For the text-containing cell, return its midpoint in [x, y] coordinate format. 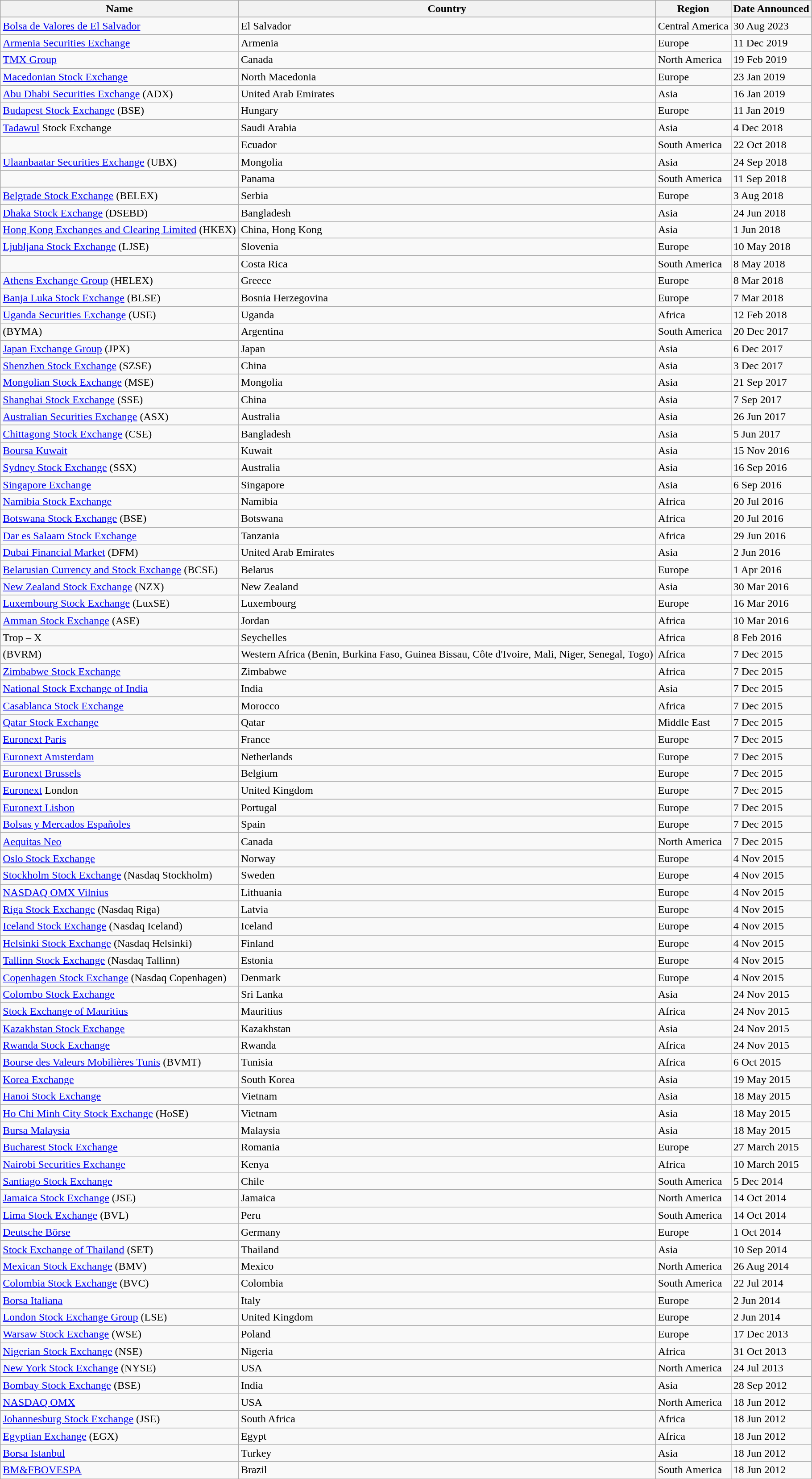
1 Apr 2016 [771, 570]
16 Jan 2019 [771, 94]
Malaysia [447, 1130]
Kuwait [447, 450]
30 Mar 2016 [771, 587]
Belarusian Currency and Stock Exchange (BCSE) [120, 570]
8 Feb 2016 [771, 637]
8 Mar 2018 [771, 281]
Abu Dhabi Securities Exchange (ADX) [120, 94]
1 Oct 2014 [771, 1232]
North Macedonia [447, 77]
Ulaanbaatar Securities Exchange (UBX) [120, 162]
Bolsa de Valores de El Salvador [120, 26]
China, Hong Kong [447, 230]
Egypt [447, 1436]
26 Aug 2014 [771, 1266]
Chittagong Stock Exchange (CSE) [120, 433]
Kenya [447, 1164]
19 May 2015 [771, 1079]
11 Dec 2019 [771, 43]
Shenzhen Stock Exchange (SZSE) [120, 366]
Stockholm Stock Exchange (Nasdaq Stockholm) [120, 875]
19 Feb 2019 [771, 60]
Bombay Stock Exchange (BSE) [120, 1385]
10 May 2018 [771, 247]
Botswana Stock Exchange (BSE) [120, 519]
Namibia Stock Exchange [120, 502]
Jordan [447, 621]
Thailand [447, 1249]
Kazakhstan [447, 1028]
Banja Luka Stock Exchange (BLSE) [120, 298]
Mexico [447, 1266]
Jamaica [447, 1198]
Bosnia Herzegovina [447, 298]
(BYMA) [120, 332]
Dubai Financial Market (DFM) [120, 553]
Western Africa (Benin, Burkina Faso, Guinea Bissau, Côte d'Ivoire, Mali, Niger, Senegal, Togo) [447, 654]
21 Sep 2017 [771, 383]
24 Jun 2018 [771, 213]
24 Sep 2018 [771, 162]
Riga Stock Exchange (Nasdaq Riga) [120, 909]
Netherlands [447, 757]
Latvia [447, 909]
Bursa Malaysia [120, 1130]
El Salvador [447, 26]
Brazil [447, 1470]
Finland [447, 943]
16 Sep 2016 [771, 467]
Estonia [447, 960]
Turkey [447, 1453]
Belgrade Stock Exchange (BELEX) [120, 196]
4 Dec 2018 [771, 128]
Spain [447, 825]
Serbia [447, 196]
Korea Exchange [120, 1079]
6 Dec 2017 [771, 349]
Portugal [447, 808]
20 Dec 2017 [771, 332]
Armenia [447, 43]
Borsa Italiana [120, 1300]
Country [447, 9]
Germany [447, 1232]
7 Mar 2018 [771, 298]
Euronext Paris [120, 739]
27 March 2015 [771, 1147]
Hanoi Stock Exchange [120, 1096]
TMX Group [120, 60]
Euronext Amsterdam [120, 757]
Bourse des Valeurs Mobilières Tunis (BVMT) [120, 1062]
Bolsas y Mercados Españoles [120, 825]
Hong Kong Exchanges and Clearing Limited (HKEX) [120, 230]
8 May 2018 [771, 264]
Tunisia [447, 1062]
Budapest Stock Exchange (BSE) [120, 111]
Lithuania [447, 892]
Region [693, 9]
Tallinn Stock Exchange (Nasdaq Tallinn) [120, 960]
Uganda [447, 315]
Tadawul Stock Exchange [120, 128]
Uganda Securities Exchange (USE) [120, 315]
Zimbabwe Stock Exchange [120, 671]
Nigerian Stock Exchange (NSE) [120, 1351]
Trop – X [120, 637]
Egyptian Exchange (EGX) [120, 1436]
Tanzania [447, 536]
Colombia [447, 1283]
Colombo Stock Exchange [120, 994]
6 Sep 2016 [771, 484]
1 Jun 2018 [771, 230]
South Africa [447, 1419]
Japan Exchange Group (JPX) [120, 349]
3 Dec 2017 [771, 366]
Sydney Stock Exchange (SSX) [120, 467]
Boursa Kuwait [120, 450]
South Korea [447, 1079]
Nairobi Securities Exchange [120, 1164]
Italy [447, 1300]
Johannesburg Stock Exchange (JSE) [120, 1419]
Norway [447, 858]
6 Oct 2015 [771, 1062]
Morocco [447, 705]
Rwanda Stock Exchange [120, 1046]
Warsaw Stock Exchange (WSE) [120, 1334]
2 Jun 2016 [771, 553]
Ho Chi Minh City Stock Exchange (HoSE) [120, 1113]
5 Dec 2014 [771, 1181]
Greece [447, 281]
Stock Exchange of Mauritius [120, 1011]
Qatar Stock Exchange [120, 722]
Argentina [447, 332]
Mongolian Stock Exchange (MSE) [120, 383]
Name [120, 9]
10 March 2015 [771, 1164]
31 Oct 2013 [771, 1351]
Date Announced [771, 9]
12 Feb 2018 [771, 315]
Sweden [447, 875]
Costa Rica [447, 264]
Romania [447, 1147]
7 Sep 2017 [771, 400]
Helsinki Stock Exchange (Nasdaq Helsinki) [120, 943]
Jamaica Stock Exchange (JSE) [120, 1198]
Iceland Stock Exchange (Nasdaq Iceland) [120, 926]
Dhaka Stock Exchange (DSEBD) [120, 213]
16 Mar 2016 [771, 604]
28 Sep 2012 [771, 1385]
17 Dec 2013 [771, 1334]
Euronext London [120, 791]
Belarus [447, 570]
Iceland [447, 926]
Japan [447, 349]
Luxembourg [447, 604]
Botswana [447, 519]
Casablanca Stock Exchange [120, 705]
22 Jul 2014 [771, 1283]
Qatar [447, 722]
Chile [447, 1181]
Ecuador [447, 145]
Armenia Securities Exchange [120, 43]
Central America [693, 26]
New Zealand Stock Exchange (NZX) [120, 587]
Amman Stock Exchange (ASE) [120, 621]
Namibia [447, 502]
BM&FBOVESPA [120, 1470]
Saudi Arabia [447, 128]
Australian Securities Exchange (ASX) [120, 417]
Deutsche Börse [120, 1232]
Slovenia [447, 247]
24 Jul 2013 [771, 1368]
11 Jan 2019 [771, 111]
11 Sep 2018 [771, 179]
Sri Lanka [447, 994]
29 Jun 2016 [771, 536]
Athens Exchange Group (HELEX) [120, 281]
5 Jun 2017 [771, 433]
New York Stock Exchange (NYSE) [120, 1368]
Dar es Salaam Stock Exchange [120, 536]
Oslo Stock Exchange [120, 858]
Middle East [693, 722]
London Stock Exchange Group (LSE) [120, 1317]
10 Sep 2014 [771, 1249]
Bucharest Stock Exchange [120, 1147]
Ljubljana Stock Exchange (LJSE) [120, 247]
Mexican Stock Exchange (BMV) [120, 1266]
Euronext Brussels [120, 774]
Singapore Exchange [120, 484]
NASDAQ OMX [120, 1402]
Panama [447, 179]
Rwanda [447, 1046]
Luxembourg Stock Exchange (LuxSE) [120, 604]
New Zealand [447, 587]
Lima Stock Exchange (BVL) [120, 1215]
22 Oct 2018 [771, 145]
Denmark [447, 977]
Nigeria [447, 1351]
Santiago Stock Exchange [120, 1181]
Belgium [447, 774]
Colombia Stock Exchange (BVC) [120, 1283]
Poland [447, 1334]
Stock Exchange of Thailand (SET) [120, 1249]
Mauritius [447, 1011]
15 Nov 2016 [771, 450]
Seychelles [447, 637]
(BVRM) [120, 654]
National Stock Exchange of India [120, 688]
Macedonian Stock Exchange [120, 77]
Peru [447, 1215]
Singapore [447, 484]
10 Mar 2016 [771, 621]
Copenhagen Stock Exchange (Nasdaq Copenhagen) [120, 977]
Euronext Lisbon [120, 808]
26 Jun 2017 [771, 417]
Kazakhstan Stock Exchange [120, 1028]
3 Aug 2018 [771, 196]
Aequitas Neo [120, 842]
France [447, 739]
Borsa Istanbul [120, 1453]
Hungary [447, 111]
NASDAQ OMX Vilnius [120, 892]
30 Aug 2023 [771, 26]
Shanghai Stock Exchange (SSE) [120, 400]
Zimbabwe [447, 671]
23 Jan 2019 [771, 77]
